From the cell containing the given text, extract its center point as [x, y] coordinate. 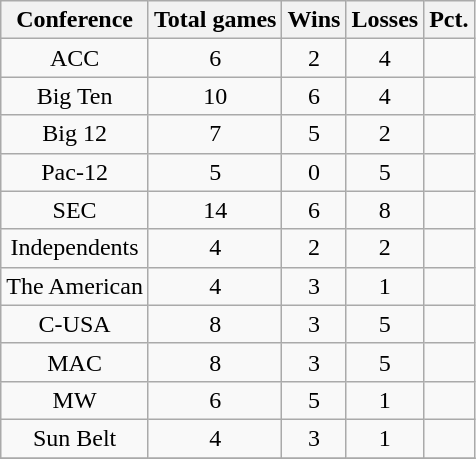
MAC [75, 362]
Total games [215, 20]
Pac-12 [75, 172]
Sun Belt [75, 438]
The American [75, 286]
Big 12 [75, 134]
Losses [385, 20]
C-USA [75, 324]
Conference [75, 20]
SEC [75, 210]
7 [215, 134]
14 [215, 210]
MW [75, 400]
10 [215, 96]
Independents [75, 248]
Pct. [449, 20]
Wins [314, 20]
ACC [75, 58]
Big Ten [75, 96]
0 [314, 172]
